Locate the cell with the specified text and output its [X, Y] center coordinate. 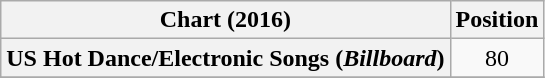
Position [497, 20]
US Hot Dance/Electronic Songs (Billboard) [226, 58]
Chart (2016) [226, 20]
80 [497, 58]
